Output the (x, y) coordinate of the center of the cell containing the given text.  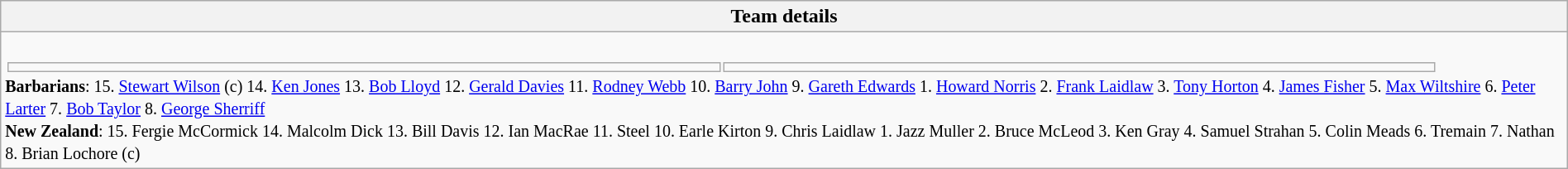
Team details (784, 17)
